Find where the given text appears and provide that cell's center as [X, Y] coordinate. 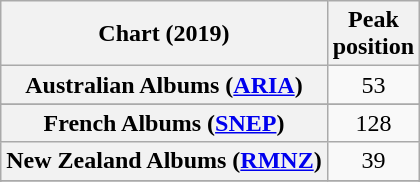
39 [373, 161]
128 [373, 123]
New Zealand Albums (RMNZ) [164, 161]
53 [373, 85]
Peakposition [373, 34]
French Albums (SNEP) [164, 123]
Chart (2019) [164, 34]
Australian Albums (ARIA) [164, 85]
